Pinpoint the cell where the given text exists, returning its [X, Y] midpoint coordinate. 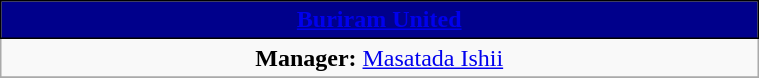
Buriram United [380, 20]
Manager: Masatada Ishii [380, 58]
